Determine the (X, Y) coordinate at the center of the cell enclosing the given text.  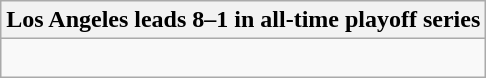
Los Angeles leads 8–1 in all-time playoff series (244, 20)
